Scan for the cell matching the given text and deliver its (X, Y) coordinate at center. 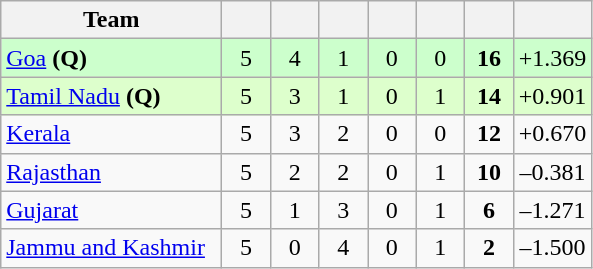
Kerala (112, 134)
Team (112, 20)
Gujarat (112, 210)
10 (490, 172)
–1.271 (552, 210)
–0.381 (552, 172)
+0.901 (552, 96)
6 (490, 210)
+1.369 (552, 58)
+0.670 (552, 134)
14 (490, 96)
Tamil Nadu (Q) (112, 96)
Goa (Q) (112, 58)
–1.500 (552, 248)
16 (490, 58)
Rajasthan (112, 172)
Jammu and Kashmir (112, 248)
12 (490, 134)
